Extract the (X, Y) coordinate from the center of the cell holding the provided text.  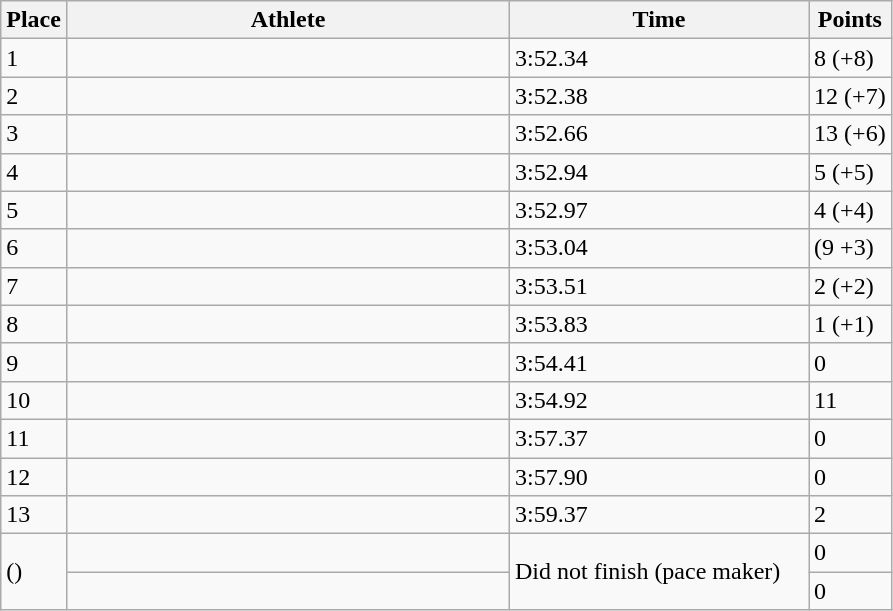
3:52.38 (660, 96)
3:52.34 (660, 58)
3:52.66 (660, 134)
8 (+8) (850, 58)
3 (34, 134)
Place (34, 20)
3:54.41 (660, 362)
3:52.94 (660, 172)
12 (34, 477)
Athlete (288, 20)
3:53.04 (660, 248)
6 (34, 248)
10 (34, 400)
3:57.37 (660, 438)
4 (34, 172)
7 (34, 286)
1 (34, 58)
() (34, 572)
13 (34, 515)
4 (+4) (850, 210)
3:52.97 (660, 210)
12 (+7) (850, 96)
5 (34, 210)
13 (+6) (850, 134)
Did not finish (pace maker) (660, 572)
5 (+5) (850, 172)
3:59.37 (660, 515)
(9 +3) (850, 248)
3:53.83 (660, 324)
2 (+2) (850, 286)
3:54.92 (660, 400)
8 (34, 324)
9 (34, 362)
3:57.90 (660, 477)
1 (+1) (850, 324)
Points (850, 20)
3:53.51 (660, 286)
Time (660, 20)
